Return (X, Y) of the center of cell containing provided text 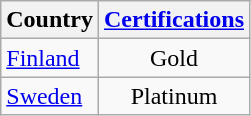
Gold (174, 58)
Finland (50, 58)
Certifications (174, 20)
Sweden (50, 96)
Platinum (174, 96)
Country (50, 20)
